Identify which cell holds the provided text, then report its (X, Y) central coordinate. 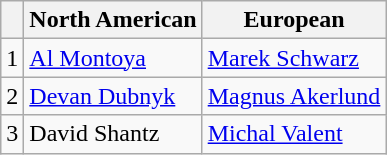
3 (12, 134)
Devan Dubnyk (113, 96)
Magnus Akerlund (294, 96)
Al Montoya (113, 58)
David Shantz (113, 134)
North American (113, 20)
2 (12, 96)
European (294, 20)
Marek Schwarz (294, 58)
1 (12, 58)
Michal Valent (294, 134)
